Output the [X, Y] coordinate of the center of the cell containing the given text.  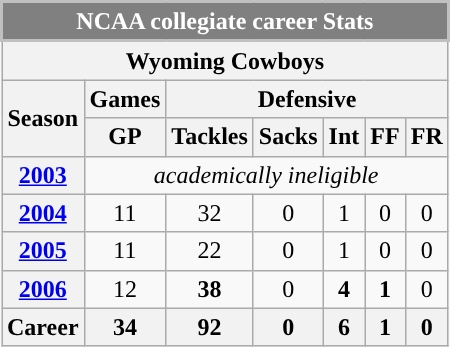
Defensive [307, 99]
2006 [44, 289]
Sacks [288, 137]
22 [210, 251]
Career [44, 327]
32 [210, 213]
NCAA collegiate career Stats [226, 22]
FR [426, 137]
Tackles [210, 137]
4 [344, 289]
FF [385, 137]
Season [44, 118]
2004 [44, 213]
34 [125, 327]
Games [125, 99]
Int [344, 137]
GP [125, 137]
academically ineligible [266, 175]
Wyoming Cowboys [226, 60]
12 [125, 289]
2003 [44, 175]
2005 [44, 251]
38 [210, 289]
6 [344, 327]
92 [210, 327]
